Return [X, Y] of the center of cell containing provided text 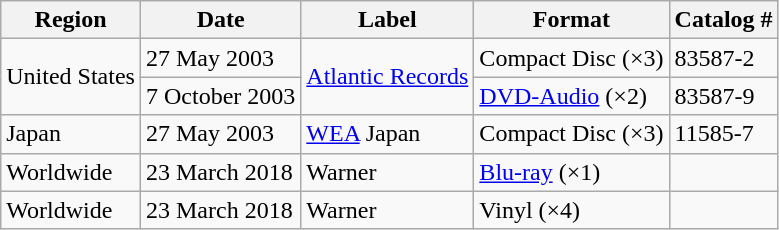
Blu-ray (×1) [572, 172]
Vinyl (×4) [572, 210]
Japan [71, 134]
83587-9 [724, 96]
Atlantic Records [388, 77]
11585-7 [724, 134]
83587-2 [724, 58]
Catalog # [724, 20]
7 October 2003 [220, 96]
United States [71, 77]
DVD-Audio (×2) [572, 96]
Label [388, 20]
WEA Japan [388, 134]
Date [220, 20]
Region [71, 20]
Format [572, 20]
